Scan for the cell matching the given text and deliver its [X, Y] coordinate at center. 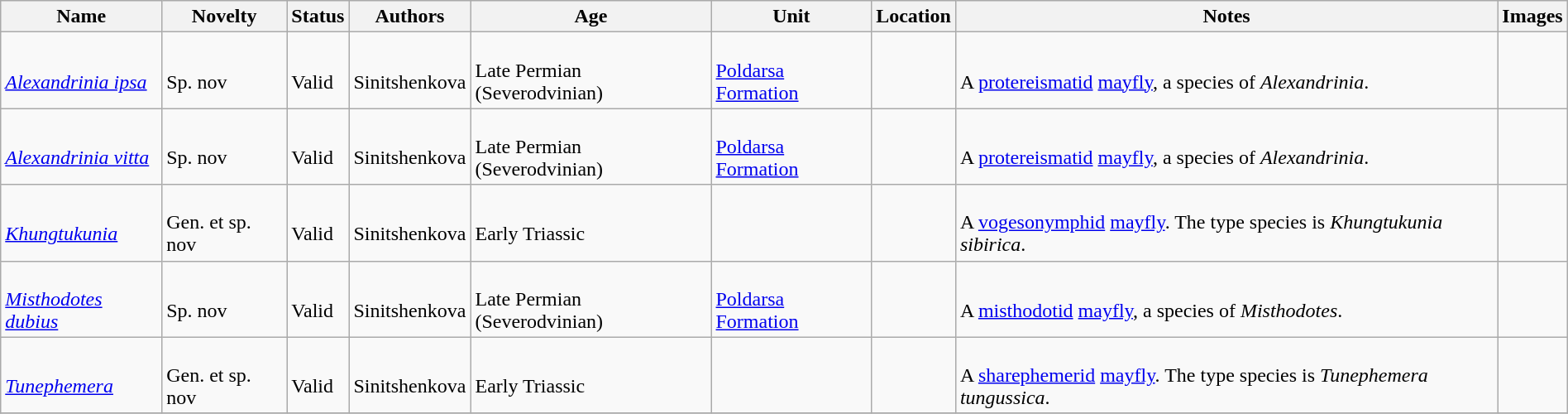
Notes [1226, 17]
Misthodotes dubius [81, 299]
A sharephemerid mayfly. The type species is Tunephemera tungussica. [1226, 375]
Unit [791, 17]
A vogesonymphid mayfly. The type species is Khungtukunia sibirica. [1226, 223]
Novelty [225, 17]
Images [1532, 17]
Status [318, 17]
Tunephemera [81, 375]
Alexandrinia vitta [81, 147]
Age [590, 17]
Alexandrinia ipsa [81, 70]
A misthodotid mayfly, a species of Misthodotes. [1226, 299]
Authors [410, 17]
Location [914, 17]
Khungtukunia [81, 223]
Name [81, 17]
